Scan for the cell matching the given text and deliver its (x, y) coordinate at center. 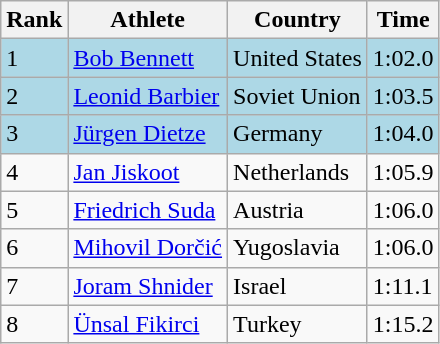
Joram Shnider (148, 286)
Athlete (148, 20)
Friedrich Suda (148, 210)
3 (34, 134)
Rank (34, 20)
Jan Jiskoot (148, 172)
Yugoslavia (298, 248)
Mihovil Dorčić (148, 248)
Ünsal Fikirci (148, 324)
1 (34, 58)
Israel (298, 286)
Bob Bennett (148, 58)
Leonid Barbier (148, 96)
Time (403, 20)
1:05.9 (403, 172)
5 (34, 210)
United States (298, 58)
6 (34, 248)
Turkey (298, 324)
Country (298, 20)
4 (34, 172)
Soviet Union (298, 96)
1:04.0 (403, 134)
7 (34, 286)
1:11.1 (403, 286)
Germany (298, 134)
8 (34, 324)
Austria (298, 210)
2 (34, 96)
Netherlands (298, 172)
1:15.2 (403, 324)
1:02.0 (403, 58)
Jürgen Dietze (148, 134)
1:03.5 (403, 96)
